Extract the [X, Y] coordinate from the center of the cell holding the provided text.  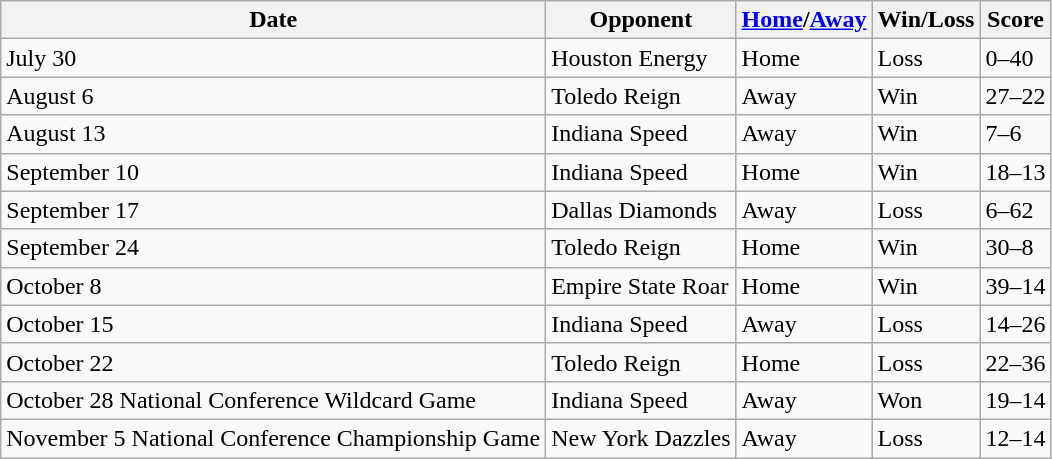
19–14 [1016, 400]
Houston Energy [641, 58]
Dallas Diamonds [641, 210]
Home/Away [804, 20]
August 13 [274, 134]
18–13 [1016, 172]
Date [274, 20]
30–8 [1016, 248]
July 30 [274, 58]
September 24 [274, 248]
14–26 [1016, 324]
October 8 [274, 286]
Empire State Roar [641, 286]
November 5 National Conference Championship Game [274, 438]
Won [926, 400]
October 22 [274, 362]
0–40 [1016, 58]
Win/Loss [926, 20]
August 6 [274, 96]
September 10 [274, 172]
7–6 [1016, 134]
New York Dazzles [641, 438]
12–14 [1016, 438]
Score [1016, 20]
22–36 [1016, 362]
October 15 [274, 324]
27–22 [1016, 96]
6–62 [1016, 210]
October 28 National Conference Wildcard Game [274, 400]
September 17 [274, 210]
39–14 [1016, 286]
Opponent [641, 20]
